Find where the given text appears and provide that cell's center as [X, Y] coordinate. 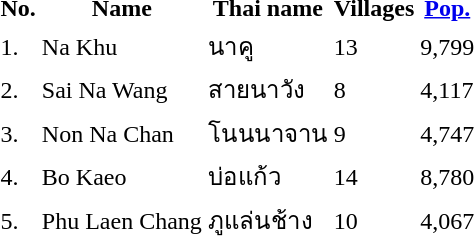
Bo Kaeo [122, 176]
9 [374, 133]
บ่อแก้ว [268, 176]
8 [374, 90]
14 [374, 176]
นาคู [268, 46]
13 [374, 46]
สายนาวัง [268, 90]
Na Khu [122, 46]
โนนนาจาน [268, 133]
Non Na Chan [122, 133]
Sai Na Wang [122, 90]
